Locate the cell with the specified text and output its (x, y) center coordinate. 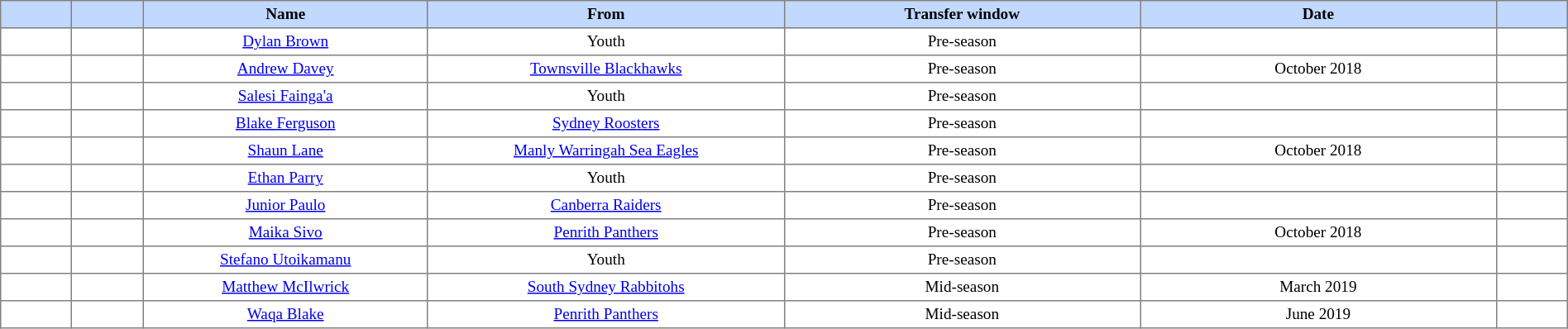
Maika Sivo (285, 233)
South Sydney Rabbitohs (605, 288)
Matthew McIlwrick (285, 288)
Townsville Blackhawks (605, 69)
Ethan Parry (285, 179)
June 2019 (1318, 314)
Transfer window (963, 15)
Shaun Lane (285, 150)
March 2019 (1318, 288)
Andrew Davey (285, 69)
Sydney Roosters (605, 124)
Date (1318, 15)
Salesi Fainga'a (285, 96)
From (605, 15)
Junior Paulo (285, 205)
Waqa Blake (285, 314)
Name (285, 15)
Blake Ferguson (285, 124)
Stefano Utoikamanu (285, 260)
Dylan Brown (285, 41)
Canberra Raiders (605, 205)
Manly Warringah Sea Eagles (605, 150)
